Extract the (X, Y) coordinate from the center of the cell holding the provided text.  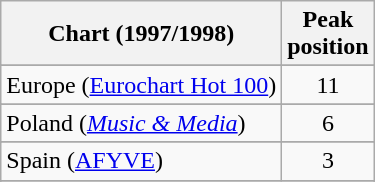
Europe (Eurochart Hot 100) (142, 85)
Spain (AFYVE) (142, 161)
11 (328, 85)
6 (328, 123)
3 (328, 161)
Poland (Music & Media) (142, 123)
Peakposition (328, 34)
Chart (1997/1998) (142, 34)
